Return (X, Y) of the center of cell containing provided text 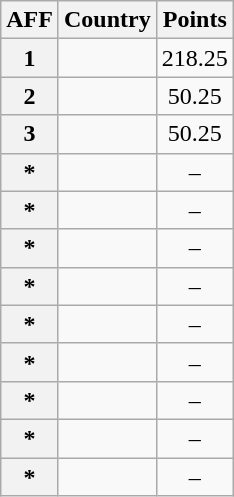
Points (194, 20)
2 (30, 96)
AFF (30, 20)
3 (30, 134)
218.25 (194, 58)
1 (30, 58)
Country (107, 20)
